Return the (X, Y) coordinate for the center point of the cell that contains the specified text.  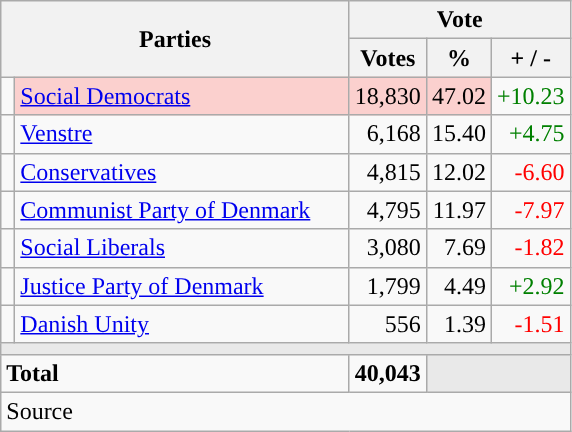
Vote (460, 20)
Venstre (182, 134)
Social Democrats (182, 96)
+2.92 (530, 286)
-1.51 (530, 324)
Total (176, 373)
7.69 (458, 248)
47.02 (458, 96)
-1.82 (530, 248)
18,830 (388, 96)
Justice Party of Denmark (182, 286)
Communist Party of Denmark (182, 210)
11.97 (458, 210)
Votes (388, 58)
1.39 (458, 324)
4.49 (458, 286)
-6.60 (530, 172)
Social Liberals (182, 248)
+4.75 (530, 134)
Source (286, 411)
556 (388, 324)
3,080 (388, 248)
% (458, 58)
Danish Unity (182, 324)
40,043 (388, 373)
4,815 (388, 172)
+ / - (530, 58)
1,799 (388, 286)
+10.23 (530, 96)
Parties (176, 39)
12.02 (458, 172)
Conservatives (182, 172)
-7.97 (530, 210)
15.40 (458, 134)
4,795 (388, 210)
6,168 (388, 134)
